From the cell containing the given text, extract its center point as (X, Y) coordinate. 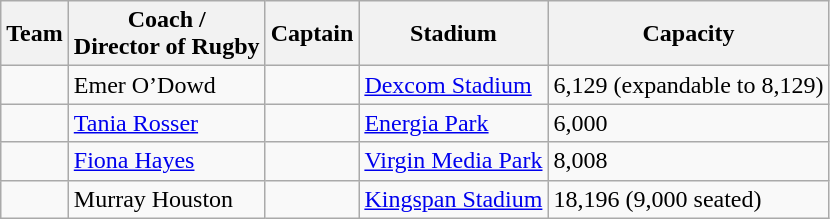
Captain (312, 34)
6,000 (688, 123)
Energia Park (454, 123)
Fiona Hayes (166, 161)
Murray Houston (166, 199)
8,008 (688, 161)
18,196 (9,000 seated) (688, 199)
Virgin Media Park (454, 161)
Tania Rosser (166, 123)
Kingspan Stadium (454, 199)
Emer O’Dowd (166, 85)
6,129 (expandable to 8,129) (688, 85)
Dexcom Stadium (454, 85)
Coach /Director of Rugby (166, 34)
Capacity (688, 34)
Stadium (454, 34)
Team (35, 34)
